Search for the cell housing the specified text and yield its (x, y) center coordinate. 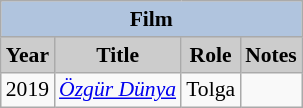
Film (152, 19)
Özgür Dünya (118, 90)
Year (28, 55)
Notes (271, 55)
2019 (28, 90)
Tolga (210, 90)
Role (210, 55)
Title (118, 55)
